Find where the given text appears and provide that cell's center as (X, Y) coordinate. 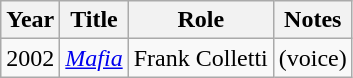
Notes (312, 20)
2002 (30, 58)
Frank Colletti (200, 58)
Mafia (94, 58)
Title (94, 20)
Year (30, 20)
(voice) (312, 58)
Role (200, 20)
